Locate the cell with the specified text and output its (X, Y) center coordinate. 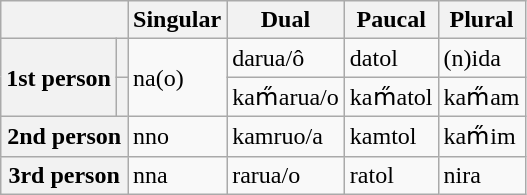
rarua/o (286, 175)
kam̋atol (391, 97)
darua/ô (286, 58)
nna (178, 175)
kam̋am (482, 97)
nno (178, 136)
ratol (391, 175)
kam̋arua/o (286, 97)
Plural (482, 20)
Paucal (391, 20)
datol (391, 58)
3rd person (64, 175)
kam̋im (482, 136)
kamruo/a (286, 136)
1st person (59, 78)
Dual (286, 20)
2nd person (64, 136)
Singular (178, 20)
(n)ida (482, 58)
na(o) (178, 78)
kamtol (391, 136)
nira (482, 175)
